Detect which cell encompasses the target text, then output its (x, y) center coordinate. 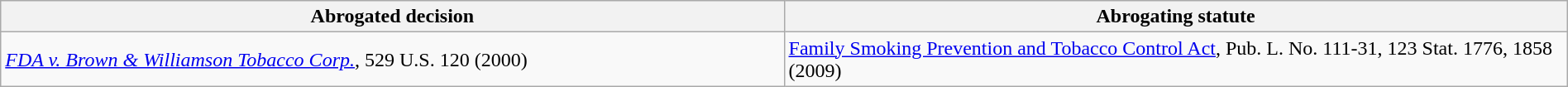
Family Smoking Prevention and Tobacco Control Act, Pub. L. No. 111-31, 123 Stat. 1776, 1858 (2009) (1176, 60)
FDA v. Brown & Williamson Tobacco Corp., 529 U.S. 120 (2000) (392, 60)
Abrogated decision (392, 17)
Abrogating statute (1176, 17)
